From the cell containing the given text, extract its center point as [x, y] coordinate. 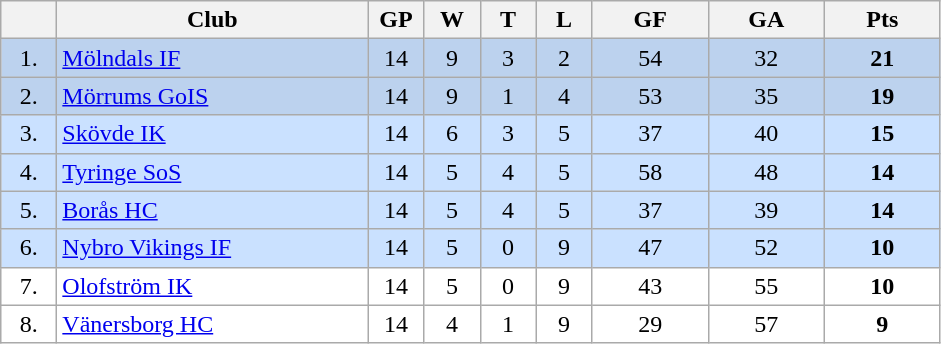
29 [650, 324]
48 [766, 172]
8. [29, 324]
Club [212, 20]
5. [29, 210]
53 [650, 96]
Tyringe SoS [212, 172]
15 [882, 134]
Borås HC [212, 210]
7. [29, 286]
2. [29, 96]
40 [766, 134]
43 [650, 286]
52 [766, 248]
58 [650, 172]
4. [29, 172]
21 [882, 58]
T [508, 20]
2 [564, 58]
1. [29, 58]
55 [766, 286]
32 [766, 58]
GA [766, 20]
19 [882, 96]
Vänersborg HC [212, 324]
GF [650, 20]
L [564, 20]
47 [650, 248]
Olofström IK [212, 286]
39 [766, 210]
Mölndals IF [212, 58]
54 [650, 58]
Nybro Vikings IF [212, 248]
Skövde IK [212, 134]
GP [396, 20]
W [452, 20]
Pts [882, 20]
3. [29, 134]
6 [452, 134]
6. [29, 248]
Mörrums GoIS [212, 96]
57 [766, 324]
35 [766, 96]
